Provide the (X, Y) coordinate of the cell's center where the given text is located.  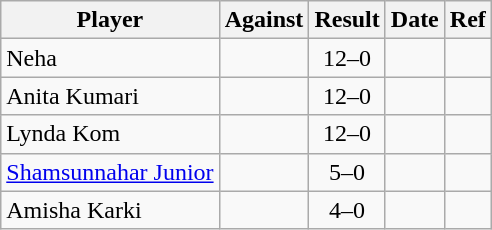
4–0 (347, 210)
Anita Kumari (110, 96)
Player (110, 20)
Result (347, 20)
5–0 (347, 172)
Against (264, 20)
Neha (110, 58)
Shamsunnahar Junior (110, 172)
Lynda Kom (110, 134)
Ref (468, 20)
Date (414, 20)
Amisha Karki (110, 210)
